Extract the (x, y) coordinate from the center of the cell holding the provided text.  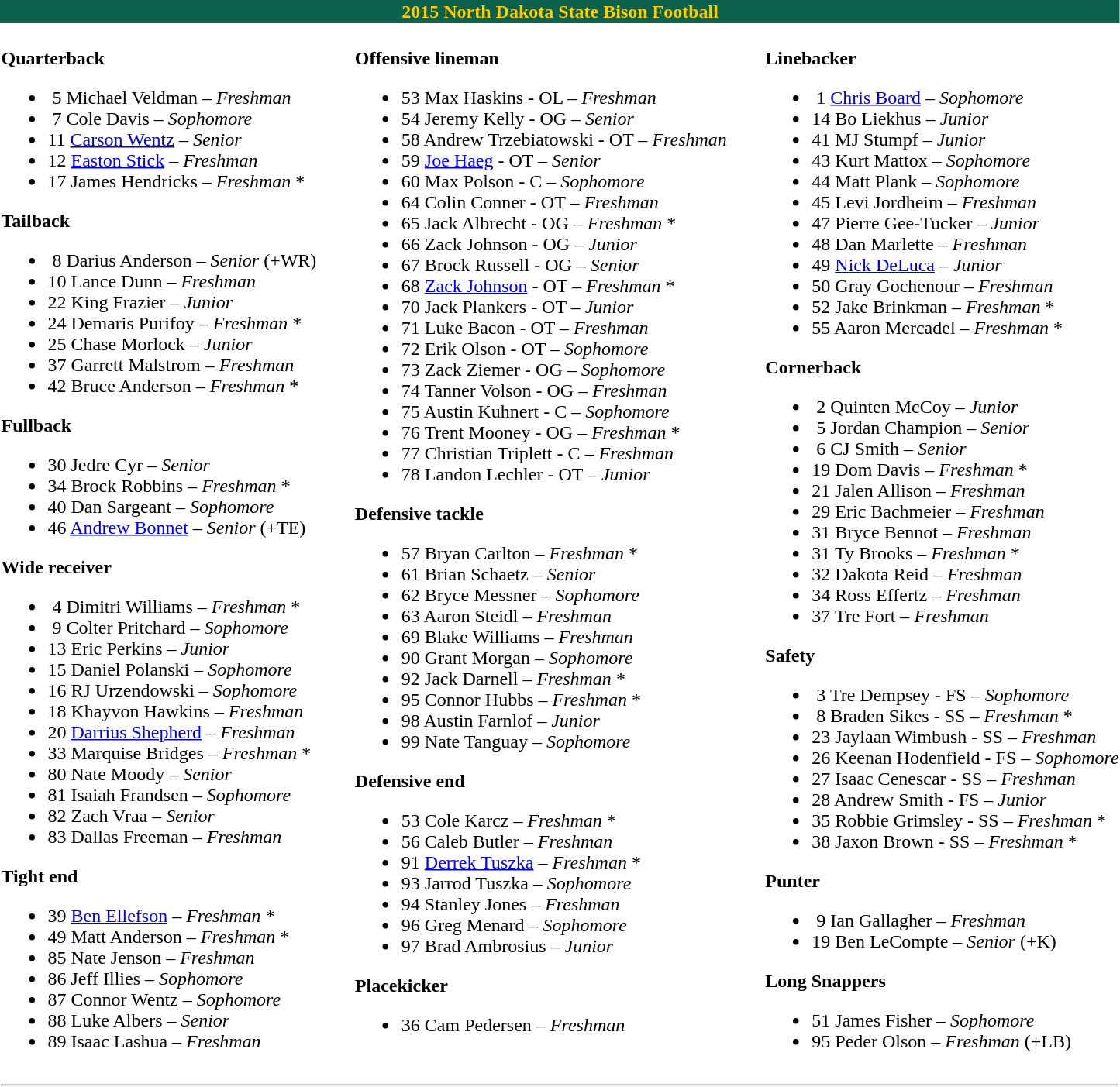
2015 North Dakota State Bison Football (560, 12)
